Search for the cell housing the specified text and yield its [X, Y] center coordinate. 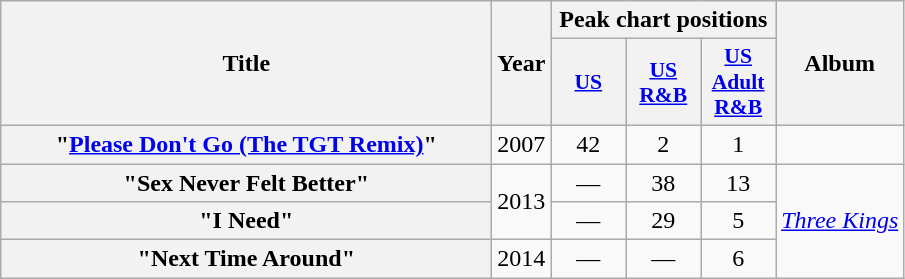
13 [738, 183]
2014 [522, 259]
Peak chart positions [664, 20]
2 [664, 144]
Title [246, 64]
Album [840, 64]
US R&B [664, 82]
38 [664, 183]
2007 [522, 144]
US Adult R&B [738, 82]
5 [738, 221]
"I Need" [246, 221]
Year [522, 64]
"Sex Never Felt Better" [246, 183]
42 [588, 144]
Three Kings [840, 221]
2013 [522, 202]
29 [664, 221]
"Next Time Around" [246, 259]
US [588, 82]
"Please Don't Go (The TGT Remix)" [246, 144]
6 [738, 259]
1 [738, 144]
